Extract the (X, Y) coordinate from the center of the cell holding the provided text.  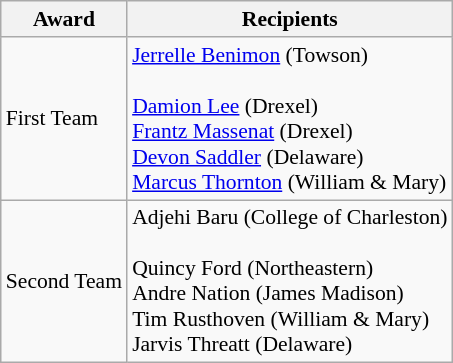
Jerrelle Benimon (Towson)Damion Lee (Drexel) Frantz Massenat (Drexel) Devon Saddler (Delaware) Marcus Thornton (William & Mary) (290, 118)
Adjehi Baru (College of Charleston)Quincy Ford (Northeastern) Andre Nation (James Madison) Tim Rusthoven (William & Mary) Jarvis Threatt (Delaware) (290, 282)
Recipients (290, 19)
Second Team (64, 282)
First Team (64, 118)
Award (64, 19)
